Detect which cell encompasses the target text, then output its (x, y) center coordinate. 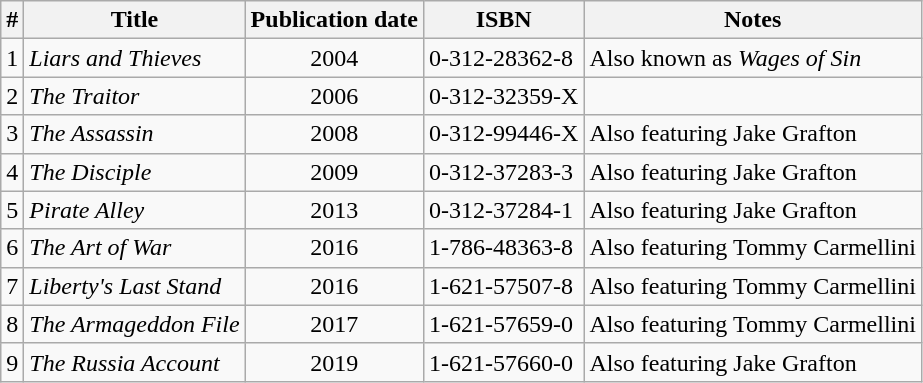
Pirate Alley (134, 210)
2017 (334, 324)
2006 (334, 96)
1 (12, 58)
8 (12, 324)
1-786-48363-8 (503, 248)
5 (12, 210)
4 (12, 172)
0-312-37283-3 (503, 172)
1-621-57660-0 (503, 362)
ISBN (503, 20)
Notes (753, 20)
2013 (334, 210)
The Assassin (134, 134)
0-312-32359-X (503, 96)
2019 (334, 362)
Liberty's Last Stand (134, 286)
Also known as Wages of Sin (753, 58)
Publication date (334, 20)
The Art of War (134, 248)
Liars and Thieves (134, 58)
7 (12, 286)
2 (12, 96)
0-312-37284-1 (503, 210)
9 (12, 362)
2009 (334, 172)
The Russia Account (134, 362)
0-312-99446-X (503, 134)
6 (12, 248)
1-621-57659-0 (503, 324)
The Disciple (134, 172)
2004 (334, 58)
# (12, 20)
2008 (334, 134)
3 (12, 134)
1-621-57507-8 (503, 286)
The Armageddon File (134, 324)
The Traitor (134, 96)
0-312-28362-8 (503, 58)
Title (134, 20)
